Identify which cell holds the provided text, then report its [x, y] central coordinate. 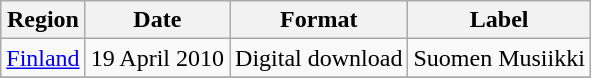
Region [43, 20]
Label [499, 20]
Finland [43, 58]
Digital download [319, 58]
Suomen Musiikki [499, 58]
Format [319, 20]
Date [157, 20]
19 April 2010 [157, 58]
